Scan for the cell matching the given text and deliver its [x, y] coordinate at center. 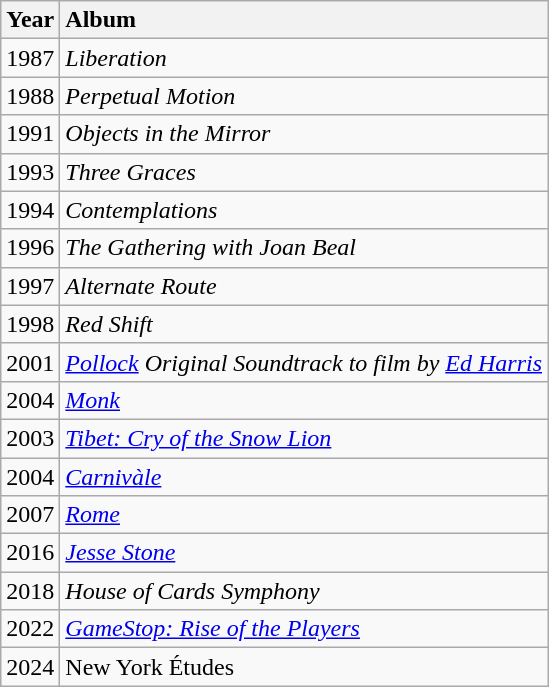
2001 [30, 362]
Year [30, 20]
Alternate Route [304, 286]
Liberation [304, 58]
New York Études [304, 667]
Pollock Original Soundtrack to film by Ed Harris [304, 362]
2003 [30, 438]
Perpetual Motion [304, 96]
2016 [30, 553]
1994 [30, 210]
The Gathering with Joan Beal [304, 248]
GameStop: Rise of the Players [304, 629]
Carnivàle [304, 477]
Red Shift [304, 324]
Monk [304, 400]
2024 [30, 667]
Contemplations [304, 210]
Three Graces [304, 172]
Objects in the Mirror [304, 134]
Album [304, 20]
Rome [304, 515]
Jesse Stone [304, 553]
1988 [30, 96]
1997 [30, 286]
1998 [30, 324]
1996 [30, 248]
2022 [30, 629]
2018 [30, 591]
1993 [30, 172]
2007 [30, 515]
Tibet: Cry of the Snow Lion [304, 438]
House of Cards Symphony [304, 591]
1987 [30, 58]
1991 [30, 134]
